Scan for the cell matching the given text and deliver its [X, Y] coordinate at center. 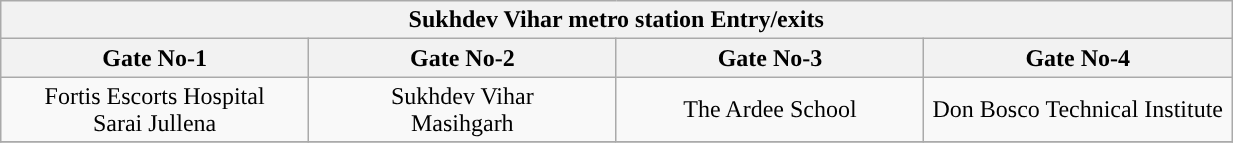
Sukhdev Vihar Masihgarh [462, 110]
The Ardee School [770, 110]
Don Bosco Technical Institute [1078, 110]
Gate No-4 [1078, 58]
Gate No-3 [770, 58]
Fortis Escorts Hospital Sarai Jullena [155, 110]
Gate No-2 [462, 58]
Sukhdev Vihar metro station Entry/exits [616, 20]
Gate No-1 [155, 58]
